Provide the (X, Y) coordinate of the cell's center where the given text is located.  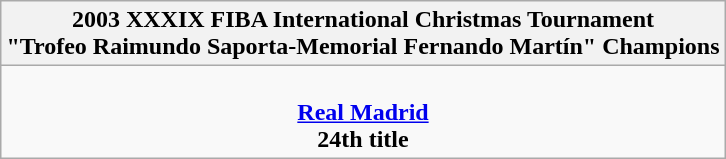
Real Madrid 24th title (363, 112)
2003 XXXIX FIBA International Christmas Tournament"Trofeo Raimundo Saporta-Memorial Fernando Martín" Champions (363, 34)
